Extract the [X, Y] coordinate from the center of the cell holding the provided text.  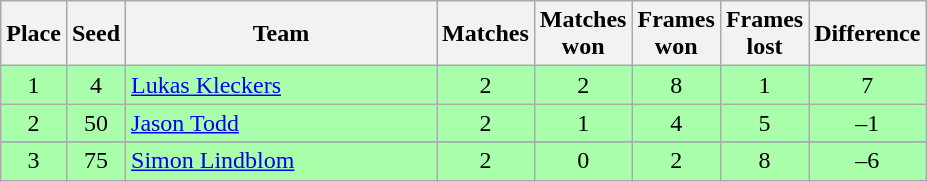
0 [583, 161]
5 [764, 123]
Frames lost [764, 34]
7 [868, 85]
Place [34, 34]
Matches won [583, 34]
50 [96, 123]
–1 [868, 123]
Seed [96, 34]
–6 [868, 161]
75 [96, 161]
Lukas Kleckers [282, 85]
3 [34, 161]
Matches [486, 34]
Difference [868, 34]
Team [282, 34]
Jason Todd [282, 123]
Simon Lindblom [282, 161]
Frames won [676, 34]
